Provide the [X, Y] coordinate of the cell's center where the given text is located.  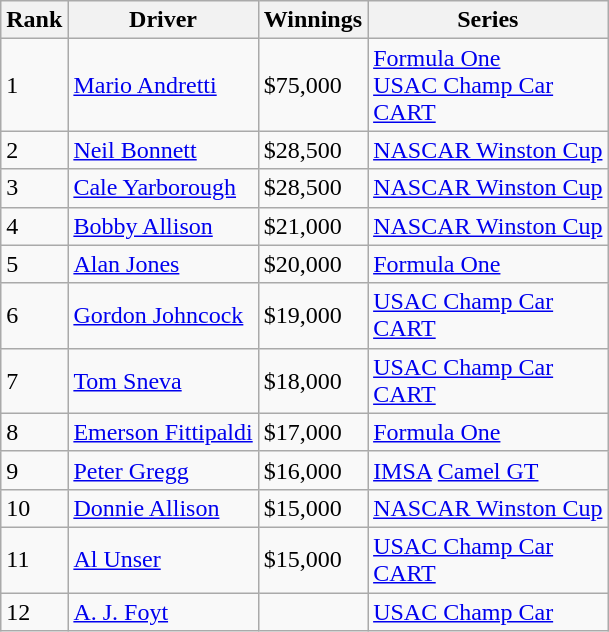
A. J. Foyt [163, 611]
Alan Jones [163, 264]
8 [34, 432]
$18,000 [312, 380]
$75,000 [312, 85]
7 [34, 380]
Gordon Johncock [163, 316]
Bobby Allison [163, 226]
Rank [34, 20]
Cale Yarborough [163, 188]
$21,000 [312, 226]
$19,000 [312, 316]
3 [34, 188]
$17,000 [312, 432]
2 [34, 150]
Driver [163, 20]
Donnie Allison [163, 508]
11 [34, 560]
Emerson Fittipaldi [163, 432]
Series [488, 20]
Tom Sneva [163, 380]
4 [34, 226]
USAC Champ Car [488, 611]
$20,000 [312, 264]
5 [34, 264]
IMSA Camel GT [488, 470]
12 [34, 611]
Mario Andretti [163, 85]
Neil Bonnett [163, 150]
1 [34, 85]
6 [34, 316]
9 [34, 470]
10 [34, 508]
Al Unser [163, 560]
Formula OneUSAC Champ CarCART [488, 85]
$16,000 [312, 470]
Winnings [312, 20]
Peter Gregg [163, 470]
